Find where the given text appears and provide that cell's center as (X, Y) coordinate. 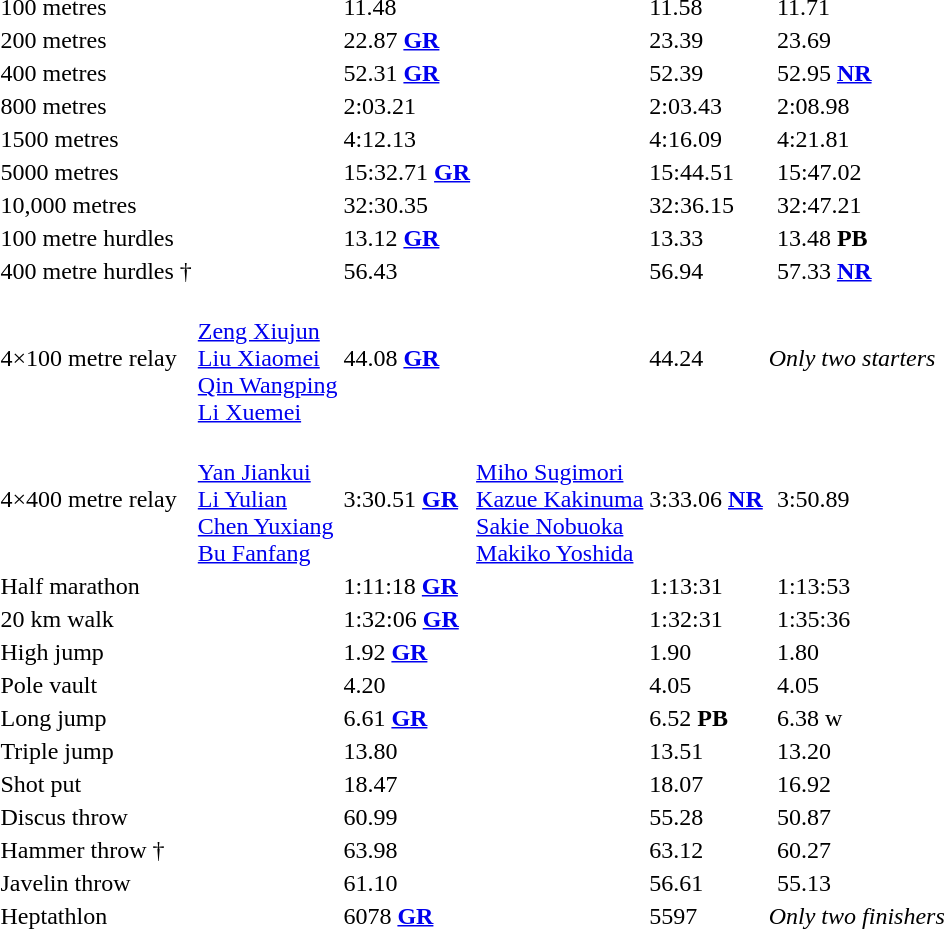
13.80 (407, 751)
3:33.06 NR (706, 499)
4:12.13 (407, 139)
13.51 (706, 751)
63.12 (706, 850)
1:11:18 GR (407, 586)
15:44.51 (706, 172)
56.43 (407, 271)
13.12 GR (407, 238)
60.99 (407, 817)
2:03.43 (706, 106)
52.31 GR (407, 73)
1:13:31 (706, 586)
Zeng XiujunLiu XiaomeiQin WangpingLi Xuemei (268, 358)
1.92 GR (407, 652)
56.61 (706, 883)
3:30.51 GR (407, 499)
6.52 PB (706, 718)
2:03.21 (407, 106)
55.28 (706, 817)
1.90 (706, 652)
1:32:06 GR (407, 619)
44.24 (706, 358)
63.98 (407, 850)
23.39 (706, 40)
4.20 (407, 685)
Miho SugimoriKazue KakinumaSakie NobuokaMakiko Yoshida (560, 499)
1:32:31 (706, 619)
4.05 (706, 685)
18.47 (407, 784)
18.07 (706, 784)
6.61 GR (407, 718)
4:16.09 (706, 139)
61.10 (407, 883)
32:36.15 (706, 205)
Yan JiankuiLi YulianChen YuxiangBu Fanfang (268, 499)
32:30.35 (407, 205)
13.33 (706, 238)
22.87 GR (407, 40)
52.39 (706, 73)
15:32.71 GR (407, 172)
56.94 (706, 271)
44.08 GR (407, 358)
